Determine the [X, Y] coordinate at the center of the cell enclosing the given text.  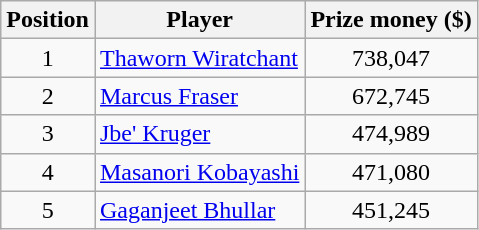
Jbe' Kruger [199, 134]
Position [48, 20]
451,245 [391, 210]
Masanori Kobayashi [199, 172]
738,047 [391, 58]
1 [48, 58]
Marcus Fraser [199, 96]
474,989 [391, 134]
Prize money ($) [391, 20]
471,080 [391, 172]
3 [48, 134]
5 [48, 210]
672,745 [391, 96]
4 [48, 172]
Player [199, 20]
2 [48, 96]
Thaworn Wiratchant [199, 58]
Gaganjeet Bhullar [199, 210]
